Return the (x, y) coordinate for the center point of the cell that contains the specified text.  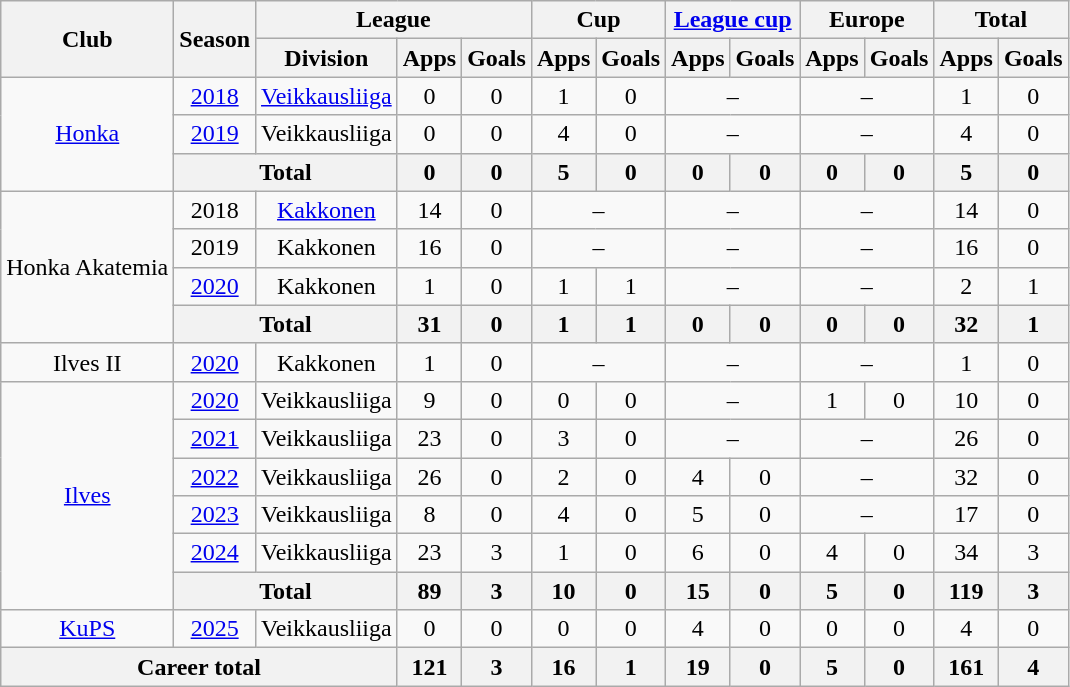
2025 (215, 629)
Europe (867, 20)
9 (429, 400)
KuPS (88, 629)
34 (966, 553)
89 (429, 591)
Division (327, 58)
Club (88, 39)
League (394, 20)
8 (429, 515)
19 (698, 667)
15 (698, 591)
6 (698, 553)
Cup (598, 20)
Career total (199, 667)
119 (966, 591)
Season (215, 39)
2022 (215, 477)
2024 (215, 553)
31 (429, 324)
17 (966, 515)
2021 (215, 438)
2023 (215, 515)
League cup (733, 20)
161 (966, 667)
Ilves (88, 495)
Ilves II (88, 362)
Honka Akatemia (88, 267)
121 (429, 667)
Honka (88, 134)
